From the cell containing the given text, extract its center point as (x, y) coordinate. 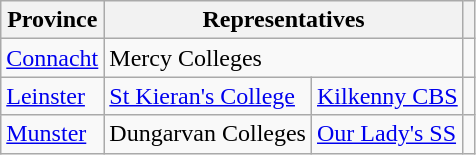
Connacht (52, 58)
St Kieran's College (208, 96)
Kilkenny CBS (387, 96)
Dungarvan Colleges (208, 134)
Leinster (52, 96)
Representatives (284, 20)
Our Lady's SS (387, 134)
Province (52, 20)
Munster (52, 134)
Mercy Colleges (284, 58)
